Return the (X, Y) coordinate for the center point of the cell that contains the specified text.  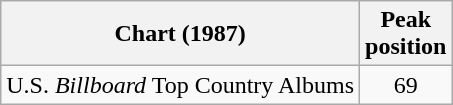
69 (406, 85)
Peakposition (406, 34)
Chart (1987) (180, 34)
U.S. Billboard Top Country Albums (180, 85)
